Determine the (X, Y) coordinate at the center of the cell enclosing the given text.  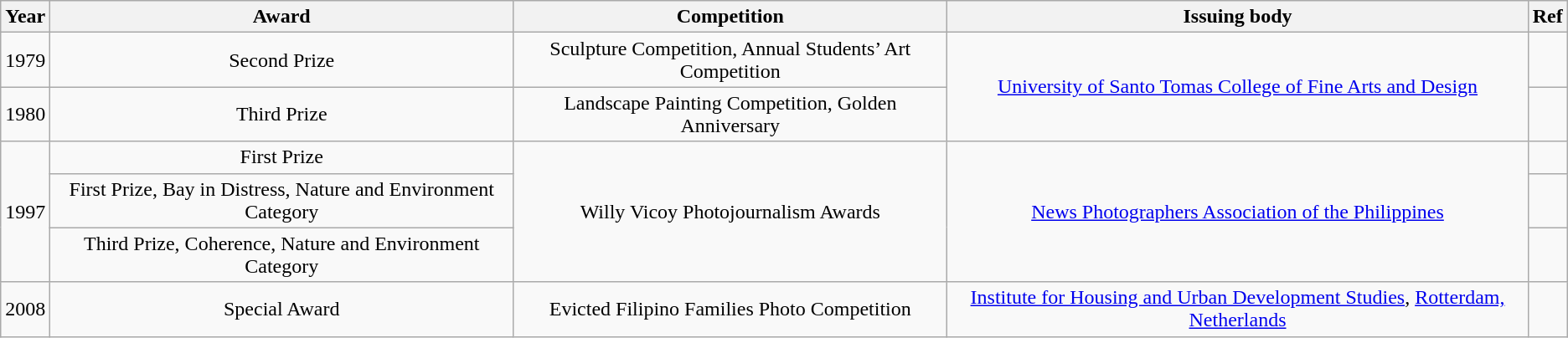
Evicted Filipino Families Photo Competition (730, 310)
Landscape Painting Competition, Golden Anniversary (730, 114)
Third Prize, Coherence, Nature and Environment Category (281, 254)
Issuing body (1238, 17)
Willy Vicoy Photojournalism Awards (730, 212)
News Photographers Association of the Philippines (1238, 212)
Sculpture Competition, Annual Students’ Art Competition (730, 60)
University of Santo Tomas College of Fine Arts and Design (1238, 87)
Special Award (281, 310)
Third Prize (281, 114)
Ref (1548, 17)
Year (25, 17)
1980 (25, 114)
Second Prize (281, 60)
Institute for Housing and Urban Development Studies, Rotterdam, Netherlands (1238, 310)
First Prize (281, 157)
1979 (25, 60)
First Prize, Bay in Distress, Nature and Environment Category (281, 201)
1997 (25, 212)
Award (281, 17)
Competition (730, 17)
2008 (25, 310)
